Determine the (X, Y) coordinate at the center of the cell enclosing the given text.  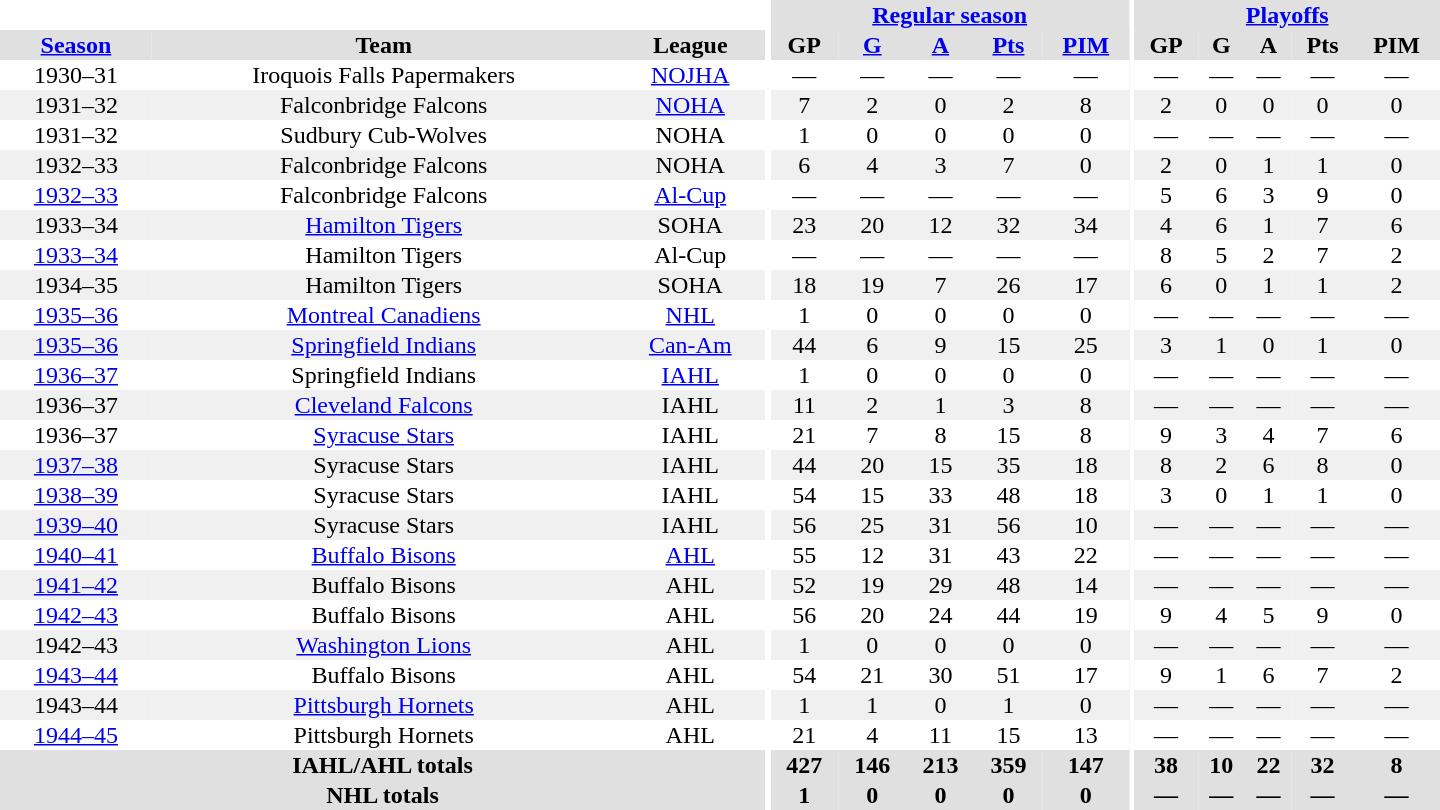
29 (940, 585)
Washington Lions (384, 645)
NOJHA (690, 75)
26 (1008, 285)
38 (1166, 765)
League (690, 45)
23 (804, 225)
Iroquois Falls Papermakers (384, 75)
Cleveland Falcons (384, 405)
30 (940, 675)
34 (1086, 225)
1939–40 (76, 525)
NHL (690, 315)
33 (940, 495)
213 (940, 765)
52 (804, 585)
Montreal Canadiens (384, 315)
Team (384, 45)
13 (1086, 735)
1930–31 (76, 75)
147 (1086, 765)
1938–39 (76, 495)
427 (804, 765)
1934–35 (76, 285)
51 (1008, 675)
Regular season (950, 15)
1944–45 (76, 735)
1941–42 (76, 585)
Playoffs (1287, 15)
24 (940, 615)
Sudbury Cub-Wolves (384, 135)
IAHL/AHL totals (382, 765)
1937–38 (76, 465)
NHL totals (382, 795)
Season (76, 45)
14 (1086, 585)
35 (1008, 465)
359 (1008, 765)
55 (804, 555)
43 (1008, 555)
Can-Am (690, 345)
146 (872, 765)
1940–41 (76, 555)
